Output the [X, Y] coordinate of the center of the cell containing the given text.  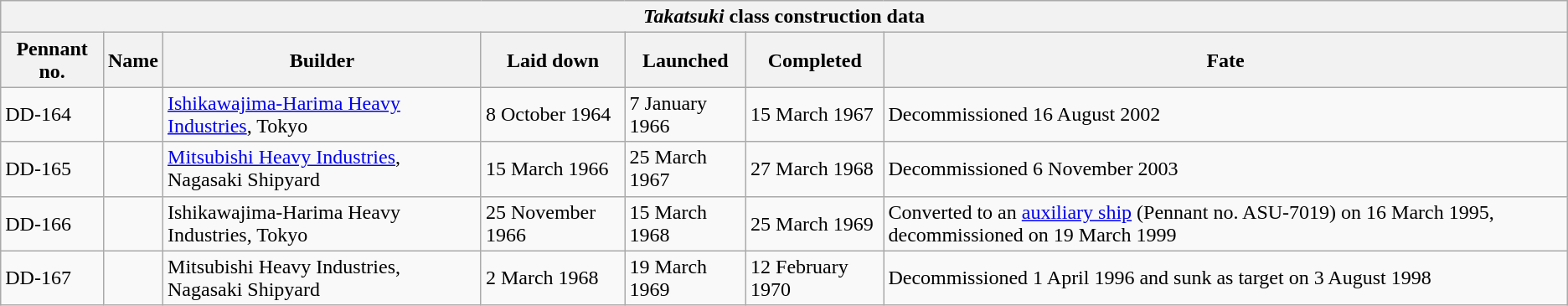
Launched [685, 60]
Builder [322, 60]
15 March 1968 [685, 223]
12 February 1970 [815, 278]
7 January 1966 [685, 114]
Decommissioned 16 August 2002 [1225, 114]
Decommissioned 1 April 1996 and sunk as target on 3 August 1998 [1225, 278]
DD-165 [52, 169]
15 March 1967 [815, 114]
DD-167 [52, 278]
DD-164 [52, 114]
2 March 1968 [553, 278]
Name [132, 60]
25 November 1966 [553, 223]
Pennant no. [52, 60]
Laid down [553, 60]
DD-166 [52, 223]
Decommissioned 6 November 2003 [1225, 169]
8 October 1964 [553, 114]
Takatsuki class construction data [784, 17]
Converted to an auxiliary ship (Pennant no. ASU-7019) on 16 March 1995, decommissioned on 19 March 1999 [1225, 223]
19 March 1969 [685, 278]
15 March 1966 [553, 169]
Completed [815, 60]
25 March 1967 [685, 169]
Fate [1225, 60]
25 March 1969 [815, 223]
27 March 1968 [815, 169]
